Return [X, Y] of the center of cell containing provided text 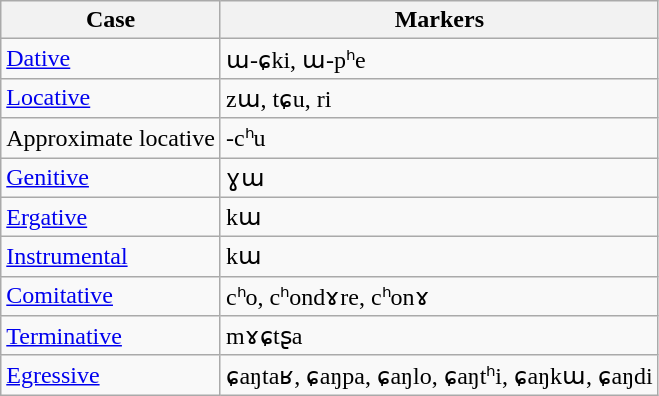
Comitative [111, 296]
mɤɕtʂa [439, 336]
zɯ, tɕu, ri [439, 98]
Dative [111, 59]
Genitive [111, 178]
Approximate locative [111, 138]
ɣɯ [439, 178]
ɕaŋtaʁ, ɕaŋpa, ɕaŋlo, ɕaŋtʰi, ɕaŋkɯ, ɕaŋdi [439, 375]
ɯ-ɕki, ɯ-pʰe [439, 59]
-cʰu [439, 138]
Terminative [111, 336]
Egressive [111, 375]
Markers [439, 20]
Instrumental [111, 257]
cʰo, cʰondɤre, cʰonɤ [439, 296]
Case [111, 20]
Ergative [111, 217]
Locative [111, 98]
